Scan for the cell matching the given text and deliver its [X, Y] coordinate at center. 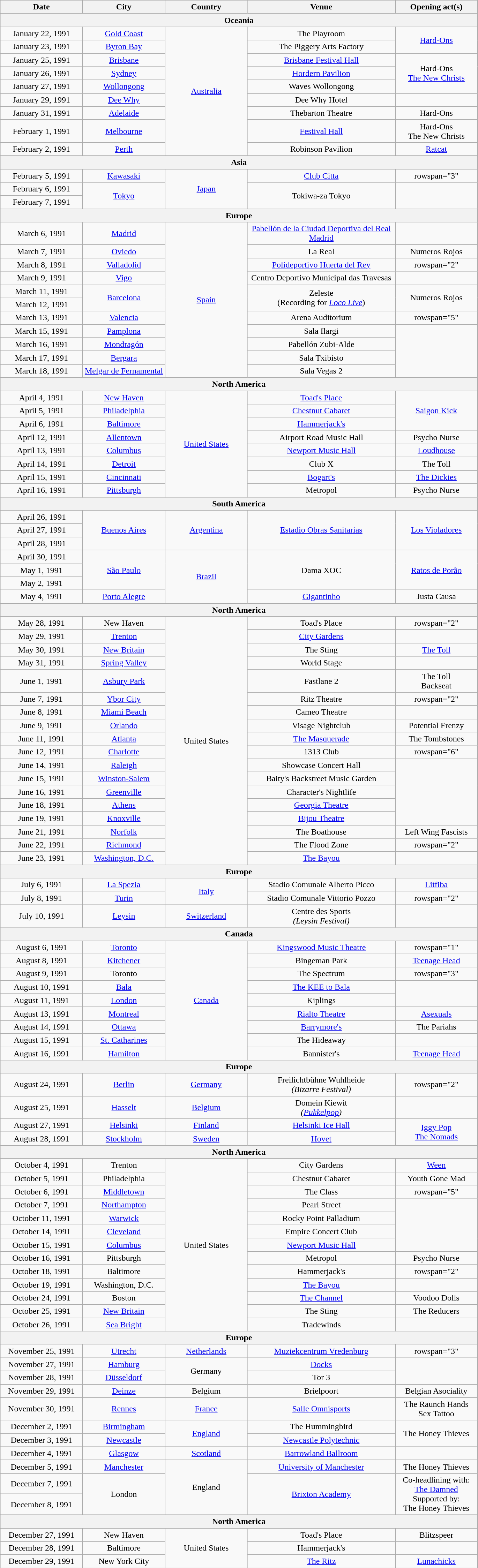
Centre des Sports(Leysin Festival) [321, 916]
Barrowland Ballroom [321, 1453]
Stockholm [124, 1139]
August 28, 1991 [42, 1139]
March 13, 1991 [42, 318]
Georgia Theatre [321, 805]
Switzerland [206, 916]
Loudhouse [436, 451]
Stadio Comunale Alberto Picco [321, 885]
La Spezia [124, 885]
January 26, 1991 [42, 73]
Thebarton Theatre [321, 113]
Sala Vegas 2 [321, 371]
Pabellón de la Ciudad Deportiva del Real Madrid [321, 234]
Tor 3 [321, 1378]
Raleigh [124, 765]
December 3, 1991 [42, 1440]
March 12, 1991 [42, 304]
Barcelona [124, 298]
Warwick [124, 1218]
Gold Coast [124, 33]
June 7, 1991 [42, 699]
Pearl Street [321, 1205]
August 6, 1991 [42, 947]
August 27, 1991 [42, 1125]
Iggy PopThe Nomads [436, 1132]
Waves Wollongong [321, 86]
The Class [321, 1192]
Newcastle Polytechnic [321, 1440]
May 1, 1991 [42, 570]
October 26, 1991 [42, 1325]
November 29, 1991 [42, 1391]
Hovet [321, 1139]
Tokiwa-za Tokyo [321, 196]
Arena Auditorium [321, 318]
Hamilton [124, 1054]
June 16, 1991 [42, 792]
August 16, 1991 [42, 1054]
New York City [124, 1561]
March 11, 1991 [42, 291]
Ratos de Porão [436, 570]
March 15, 1991 [42, 331]
April 27, 1991 [42, 530]
The Channel [321, 1298]
Bijou Theatre [321, 818]
June 19, 1991 [42, 818]
Visage Nightclub [321, 725]
Melbourne [124, 131]
February 1, 1991 [42, 131]
August 8, 1991 [42, 960]
Deinze [124, 1391]
Festival Hall [321, 131]
Scotland [206, 1453]
São Paulo [124, 570]
University of Manchester [321, 1467]
February 7, 1991 [42, 202]
Club X [321, 464]
Salle Omnisports [321, 1409]
Domein Kiewit(Pukkelpop) [321, 1108]
Hordern Pavilion [321, 73]
The KEE to Bala [321, 987]
April 13, 1991 [42, 451]
November 30, 1991 [42, 1409]
Sala Txibisto [321, 357]
Ybor City [124, 699]
Showcase Concert Hall [321, 765]
June 1, 1991 [42, 681]
March 9, 1991 [42, 278]
Gigantinho [321, 596]
The Piggery Arts Factory [321, 47]
Byron Bay [124, 47]
The Tombstones [436, 739]
Saigon Kick [436, 410]
Rialto Theatre [321, 1013]
The Pariahs [436, 1027]
Birmingham [124, 1427]
La Real [321, 251]
August 10, 1991 [42, 987]
Northampton [124, 1205]
Centro Deportivo Municipal das Travesas [321, 278]
Melgar de Fernamental [124, 371]
Knoxville [124, 818]
Potential Frenzy [436, 725]
St. Catharines [124, 1040]
Wollongong [124, 86]
Lunachicks [436, 1561]
The Masquerade [321, 739]
Kingswood Music Theatre [321, 947]
Asexuals [436, 1013]
Cincinnati [124, 477]
Freilichtbühne Wuhlheide(Bizarre Festival) [321, 1085]
January 27, 1991 [42, 86]
August 14, 1991 [42, 1027]
Allentown [124, 437]
The Ritz [321, 1561]
May 4, 1991 [42, 596]
June 14, 1991 [42, 765]
Brisbane [124, 60]
France [206, 1409]
Litfiba [436, 885]
The Spectrum [321, 974]
Oceania [239, 20]
Japan [206, 189]
Dee Why Hotel [321, 100]
Rocky Point Palladium [321, 1218]
Sydney [124, 73]
June 15, 1991 [42, 778]
April 15, 1991 [42, 477]
Muziekcentrum Vredenburg [321, 1351]
Hamburg [124, 1364]
Fastlane 2 [321, 681]
Middletown [124, 1192]
April 14, 1991 [42, 464]
Ween [436, 1165]
December 28, 1991 [42, 1548]
Miami Beach [124, 712]
Manchester [124, 1467]
February 6, 1991 [42, 189]
Character's Nightlife [321, 792]
May 28, 1991 [42, 623]
June 12, 1991 [42, 752]
Brisbane Festival Hall [321, 60]
Richmond [124, 845]
March 18, 1991 [42, 371]
October 4, 1991 [42, 1165]
Club Citta [321, 175]
August 24, 1991 [42, 1085]
Detroit [124, 464]
Airport Road Music Hall [321, 437]
October 11, 1991 [42, 1218]
Glasgow [124, 1453]
Düsseldorf [124, 1378]
Turin [124, 898]
Orlando [124, 725]
March 17, 1991 [42, 357]
December 4, 1991 [42, 1453]
June 22, 1991 [42, 845]
Bingeman Park [321, 960]
Pamplona [124, 331]
Robinson Pavilion [321, 149]
Norfolk [124, 832]
Stadio Comunale Vittorio Pozzo [321, 898]
Empire Concert Club [321, 1231]
Perth [124, 149]
October 18, 1991 [42, 1271]
The Hummingbird [321, 1427]
Dama XOC [321, 570]
October 15, 1991 [42, 1245]
October 19, 1991 [42, 1284]
Opening act(s) [436, 7]
February 5, 1991 [42, 175]
July 6, 1991 [42, 885]
June 18, 1991 [42, 805]
Winston-Salem [124, 778]
Pabellón Zubi-Alde [321, 344]
March 7, 1991 [42, 251]
Rennes [124, 1409]
Sala Ilargi [321, 331]
Italy [206, 891]
April 26, 1991 [42, 517]
April 16, 1991 [42, 490]
May 2, 1991 [42, 583]
Kawasaki [124, 175]
Valencia [124, 318]
January 31, 1991 [42, 113]
December 2, 1991 [42, 1427]
October 25, 1991 [42, 1311]
December 27, 1991 [42, 1535]
March 6, 1991 [42, 234]
Helsinki [124, 1125]
Brielpoort [321, 1391]
May 31, 1991 [42, 663]
Venue [321, 7]
Atlanta [124, 739]
Buenos Aires [124, 530]
Vigo [124, 278]
January 22, 1991 [42, 33]
The Playroom [321, 33]
Finland [206, 1125]
April 6, 1991 [42, 424]
City [124, 7]
South America [239, 504]
April 5, 1991 [42, 411]
October 24, 1991 [42, 1298]
Bannister's [321, 1054]
October 6, 1991 [42, 1192]
November 25, 1991 [42, 1351]
July 10, 1991 [42, 916]
Ratcat [436, 149]
July 8, 1991 [42, 898]
Cameo Theatre [321, 712]
Spain [206, 300]
February 2, 1991 [42, 149]
Madrid [124, 234]
Tokyo [124, 196]
Mondragón [124, 344]
May 29, 1991 [42, 636]
Oviedo [124, 251]
Asbury Park [124, 681]
Belgian Asociality [436, 1391]
Polideportivo Huerta del Rey [321, 265]
June 21, 1991 [42, 832]
The Reducers [436, 1311]
October 16, 1991 [42, 1258]
Leysin [124, 916]
Hasselt [124, 1108]
Newcastle [124, 1440]
June 23, 1991 [42, 858]
Youth Gone Mad [436, 1178]
Berlin [124, 1085]
Ritz Theatre [321, 699]
Los Violadores [436, 530]
Spring Valley [124, 663]
August 11, 1991 [42, 1000]
April 12, 1991 [42, 437]
Left Wing Fascists [436, 832]
Brixton Academy [321, 1494]
Adelaide [124, 113]
December 29, 1991 [42, 1561]
Dee Why [124, 100]
The Boathouse [321, 832]
Argentina [206, 530]
October 5, 1991 [42, 1178]
Brazil [206, 576]
Co-headlining with:The DamnedSupported by:The Honey Thieves [436, 1494]
Date [42, 7]
Kiplings [321, 1000]
Docks [321, 1364]
Ottawa [124, 1027]
May 30, 1991 [42, 650]
The TollBackseat [436, 681]
December 7, 1991 [42, 1484]
April 4, 1991 [42, 397]
November 28, 1991 [42, 1378]
Zeleste(Recording for Loco Live) [321, 298]
Australia [206, 91]
Tradewinds [321, 1325]
June 8, 1991 [42, 712]
Bergara [124, 357]
Montreal [124, 1013]
Justa Causa [436, 596]
The Raunch HandsSex Tattoo [436, 1409]
October 14, 1991 [42, 1231]
October 7, 1991 [42, 1205]
August 15, 1991 [42, 1040]
World Stage [321, 663]
August 25, 1991 [42, 1108]
Porto Alegre [124, 596]
Greenville [124, 792]
Estadio Obras Sanitarias [321, 530]
Bogart's [321, 477]
April 28, 1991 [42, 543]
March 16, 1991 [42, 344]
Country [206, 7]
March 8, 1991 [42, 265]
Charlotte [124, 752]
August 9, 1991 [42, 974]
December 8, 1991 [42, 1505]
Sweden [206, 1139]
1313 Club [321, 752]
The Hideaway [321, 1040]
Sea Bright [124, 1325]
Boston [124, 1298]
January 29, 1991 [42, 100]
The Flood Zone [321, 845]
rowspan="6" [436, 752]
December 5, 1991 [42, 1467]
August 13, 1991 [42, 1013]
Voodoo Dolls [436, 1298]
The Dickies [436, 477]
rowspan="1" [436, 947]
Asia [239, 162]
January 23, 1991 [42, 47]
November 27, 1991 [42, 1364]
Netherlands [206, 1351]
April 30, 1991 [42, 557]
Kitchener [124, 960]
Blitzspeer [436, 1535]
January 25, 1991 [42, 60]
Valladolid [124, 265]
Utrecht [124, 1351]
Cleveland [124, 1231]
Athens [124, 805]
June 9, 1991 [42, 725]
Bala [124, 987]
Barrymore's [321, 1027]
Baity's Backstreet Music Garden [321, 778]
June 11, 1991 [42, 739]
Helsinki Ice Hall [321, 1125]
